Scan for the cell matching the given text and deliver its (x, y) coordinate at center. 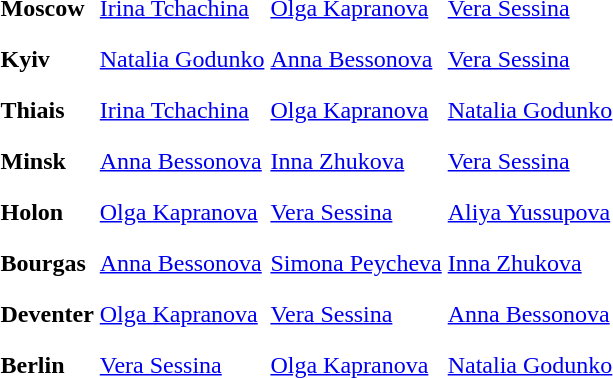
Natalia Godunko (182, 59)
Inna Zhukova (356, 161)
Irina Tchachina (182, 110)
Simona Peycheva (356, 263)
